Capture the cell that displays the provided text and extract its [X, Y] central coordinate. 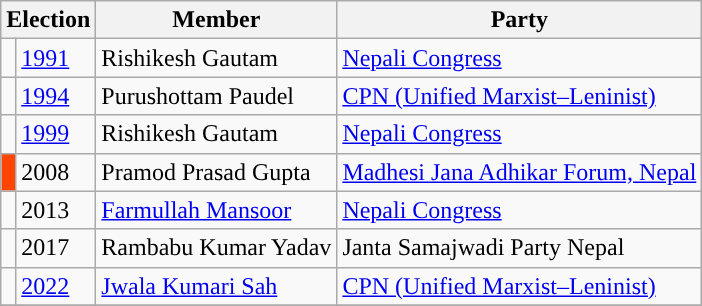
Election [48, 20]
Madhesi Jana Adhikar Forum, Nepal [520, 172]
Jwala Kumari Sah [216, 286]
1991 [56, 58]
Purushottam Paudel [216, 96]
Member [216, 20]
Pramod Prasad Gupta [216, 172]
2017 [56, 248]
1999 [56, 134]
Rambabu Kumar Yadav [216, 248]
Farmullah Mansoor [216, 210]
2013 [56, 210]
1994 [56, 96]
2008 [56, 172]
Janta Samajwadi Party Nepal [520, 248]
2022 [56, 286]
Party [520, 20]
